Scan for the cell matching the given text and deliver its [x, y] coordinate at center. 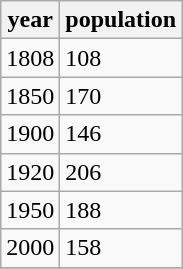
206 [121, 172]
108 [121, 58]
1850 [30, 96]
170 [121, 96]
1950 [30, 210]
188 [121, 210]
year [30, 20]
1920 [30, 172]
146 [121, 134]
1808 [30, 58]
158 [121, 248]
1900 [30, 134]
population [121, 20]
2000 [30, 248]
